Detect which cell encompasses the target text, then output its (X, Y) center coordinate. 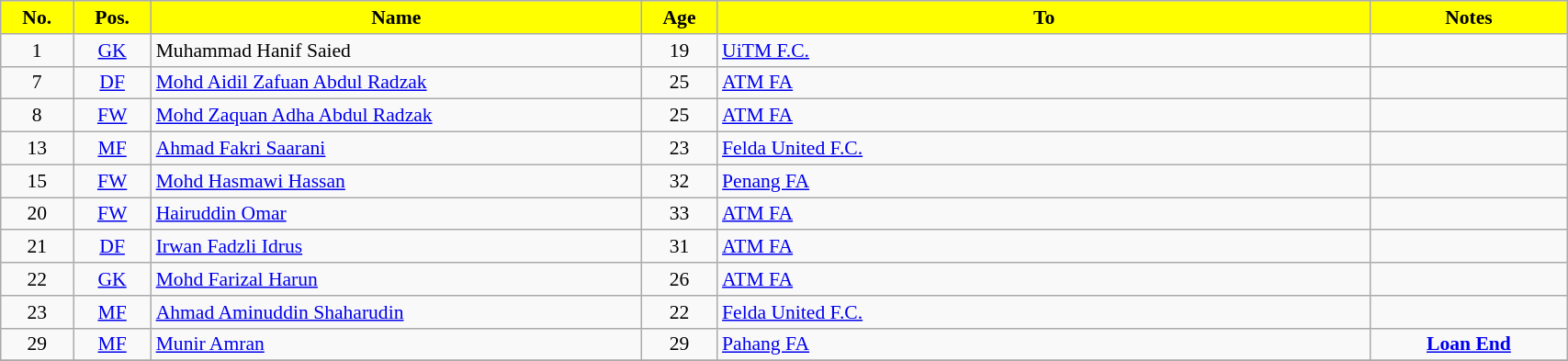
Hairuddin Omar (397, 214)
Mohd Hasmawi Hassan (397, 181)
32 (680, 181)
Muhammad Hanif Saied (397, 51)
Mohd Farizal Harun (397, 279)
31 (680, 247)
Mohd Aidil Zafuan Abdul Radzak (397, 83)
1 (37, 51)
Ahmad Aminuddin Shaharudin (397, 312)
Mohd Zaquan Adha Abdul Radzak (397, 116)
Ahmad Fakri Saarani (397, 149)
8 (37, 116)
15 (37, 181)
To (1043, 17)
7 (37, 83)
21 (37, 247)
UiTM F.C. (1043, 51)
Name (397, 17)
33 (680, 214)
Pos. (112, 17)
Munir Amran (397, 344)
Penang FA (1043, 181)
13 (37, 149)
Age (680, 17)
26 (680, 279)
No. (37, 17)
Notes (1468, 17)
Loan End (1468, 344)
20 (37, 214)
19 (680, 51)
Irwan Fadzli Idrus (397, 247)
Pahang FA (1043, 344)
